Extract the (X, Y) coordinate from the center of the cell holding the provided text.  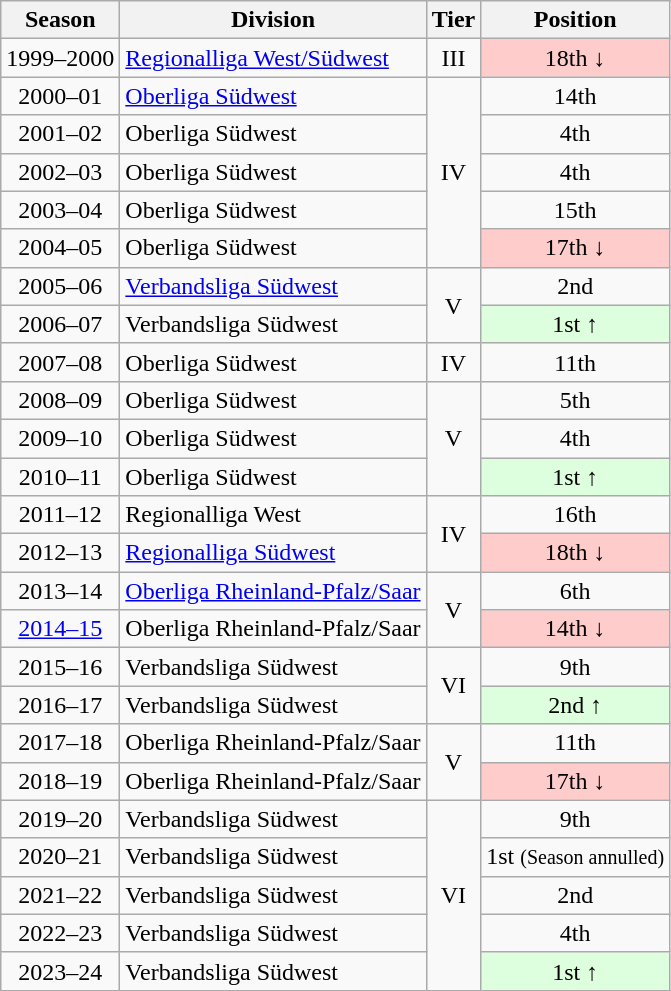
2009–10 (60, 438)
16th (576, 515)
6th (576, 591)
Division (273, 20)
III (454, 58)
1999–2000 (60, 58)
Tier (454, 20)
2021–22 (60, 895)
2005–06 (60, 286)
2007–08 (60, 362)
Regionalliga West (273, 515)
2001–02 (60, 134)
2006–07 (60, 324)
2014–15 (60, 629)
2017–18 (60, 743)
Position (576, 20)
2013–14 (60, 591)
2022–23 (60, 933)
2004–05 (60, 248)
2015–16 (60, 667)
2019–20 (60, 819)
2020–21 (60, 857)
14th (576, 96)
14th ↓ (576, 629)
2016–17 (60, 705)
2008–09 (60, 400)
1st (Season annulled) (576, 857)
Regionalliga West/Südwest (273, 58)
2nd ↑ (576, 705)
2023–24 (60, 971)
Season (60, 20)
2000–01 (60, 96)
15th (576, 210)
2012–13 (60, 553)
2018–19 (60, 781)
2002–03 (60, 172)
Regionalliga Südwest (273, 553)
2003–04 (60, 210)
5th (576, 400)
2010–11 (60, 477)
2011–12 (60, 515)
